Detect which cell encompasses the target text, then output its (X, Y) center coordinate. 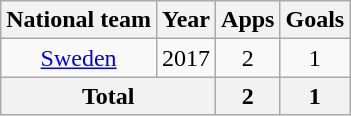
Apps (248, 20)
Goals (315, 20)
Year (186, 20)
National team (79, 20)
Sweden (79, 58)
2017 (186, 58)
Total (108, 96)
